Find where the given text appears and provide that cell's center as [X, Y] coordinate. 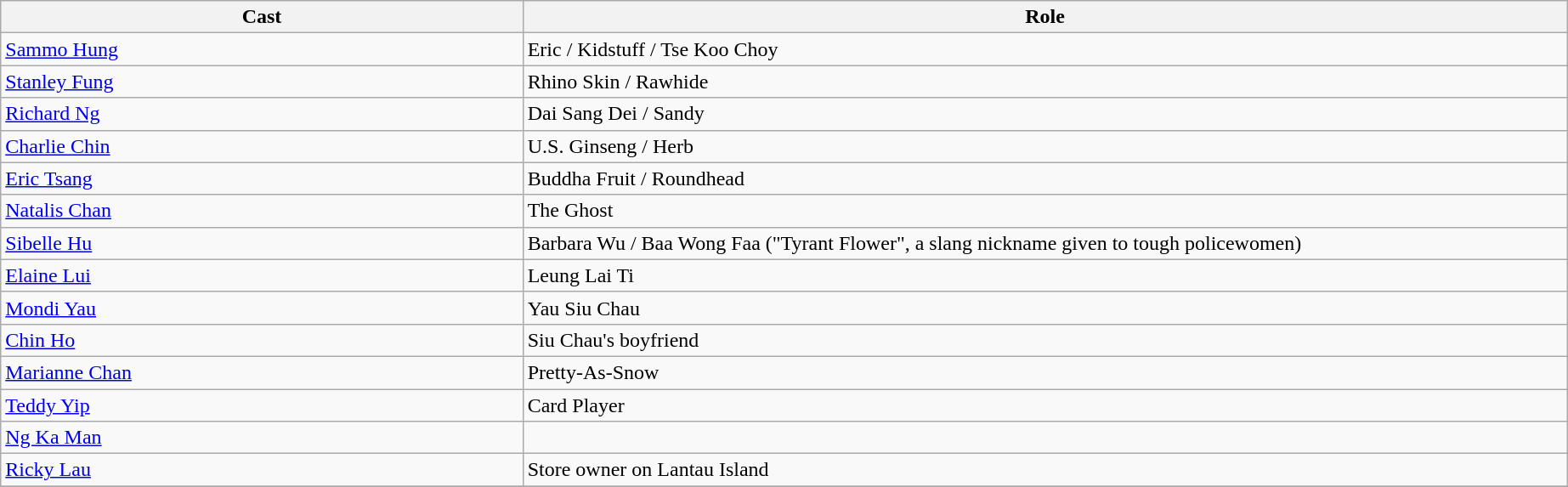
Richard Ng [262, 114]
Card Player [1045, 405]
Leung Lai Ti [1045, 275]
Sammo Hung [262, 49]
The Ghost [1045, 211]
Charlie Chin [262, 146]
Dai Sang Dei / Sandy [1045, 114]
Natalis Chan [262, 211]
Elaine Lui [262, 275]
Barbara Wu / Baa Wong Faa ("Tyrant Flower", a slang nickname given to tough policewomen) [1045, 243]
Ng Ka Man [262, 438]
Role [1045, 17]
Chin Ho [262, 340]
Store owner on Lantau Island [1045, 470]
Siu Chau's boyfriend [1045, 340]
U.S. Ginseng / Herb [1045, 146]
Eric Tsang [262, 178]
Sibelle Hu [262, 243]
Stanley Fung [262, 82]
Buddha Fruit / Roundhead [1045, 178]
Yau Siu Chau [1045, 308]
Mondi Yau [262, 308]
Eric / Kidstuff / Tse Koo Choy [1045, 49]
Teddy Yip [262, 405]
Marianne Chan [262, 372]
Ricky Lau [262, 470]
Pretty-As-Snow [1045, 372]
Cast [262, 17]
Rhino Skin / Rawhide [1045, 82]
